Scan for the cell matching the given text and deliver its (x, y) coordinate at center. 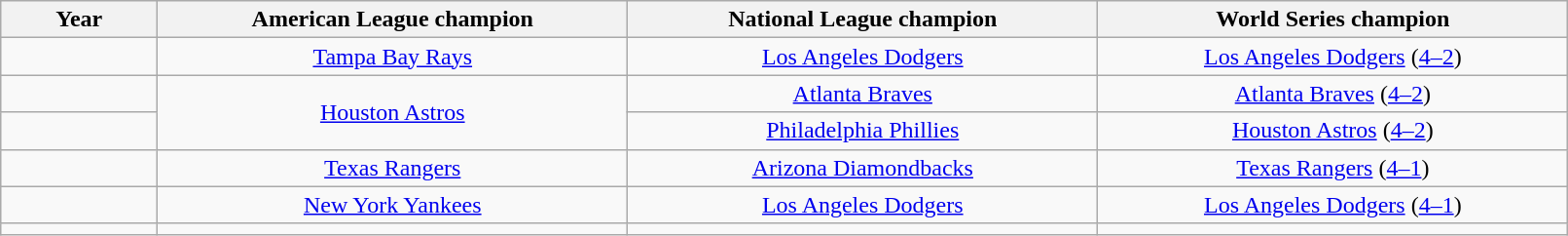
National League champion (862, 20)
Texas Rangers (4–1) (1333, 168)
Philadelphia Phillies (862, 131)
New York Yankees (393, 205)
Arizona Diamondbacks (862, 168)
American League champion (393, 20)
Los Angeles Dodgers (4–2) (1333, 57)
Houston Astros (393, 112)
Texas Rangers (393, 168)
Houston Astros (4–2) (1333, 131)
Atlanta Braves (862, 94)
Atlanta Braves (4–2) (1333, 94)
Tampa Bay Rays (393, 57)
World Series champion (1333, 20)
Los Angeles Dodgers (4–1) (1333, 205)
Year (80, 20)
